Provide the [x, y] coordinate of the cell's center where the given text is located.  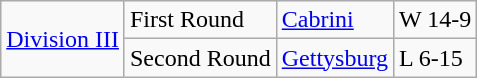
W 14-9 [434, 20]
L 6-15 [434, 58]
Division III [63, 39]
Cabrini [334, 20]
First Round [200, 20]
Gettysburg [334, 58]
Second Round [200, 58]
